Pinpoint the cell where the given text exists, returning its [x, y] midpoint coordinate. 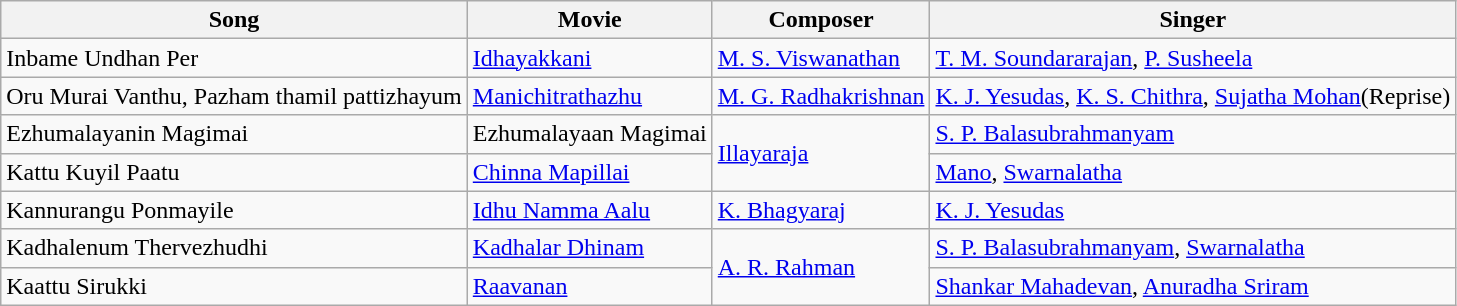
K. J. Yesudas [1193, 210]
Ezhumalayaan Magimai [590, 134]
K. J. Yesudas, K. S. Chithra, Sujatha Mohan(Reprise) [1193, 96]
Kadhalar Dhinam [590, 248]
Illayaraja [821, 153]
T. M. Soundararajan, P. Susheela [1193, 58]
Composer [821, 20]
Kadhalenum Thervezhudhi [234, 248]
M. G. Radhakrishnan [821, 96]
Inbame Undhan Per [234, 58]
Kaattu Sirukki [234, 286]
Shankar Mahadevan, Anuradha Sriram [1193, 286]
K. Bhagyaraj [821, 210]
Oru Murai Vanthu, Pazham thamil pattizhayum [234, 96]
Chinna Mapillai [590, 172]
Ezhumalayanin Magimai [234, 134]
Raavanan [590, 286]
Idhayakkani [590, 58]
Idhu Namma Aalu [590, 210]
Mano, Swarnalatha [1193, 172]
M. S. Viswanathan [821, 58]
Movie [590, 20]
Manichitrathazhu [590, 96]
A. R. Rahman [821, 267]
Song [234, 20]
S. P. Balasubrahmanyam, Swarnalatha [1193, 248]
Singer [1193, 20]
S. P. Balasubrahmanyam [1193, 134]
Kannurangu Ponmayile [234, 210]
Kattu Kuyil Paatu [234, 172]
